Extract the (x, y) coordinate from the center of the cell holding the provided text.  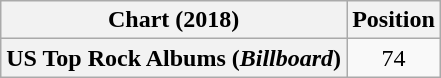
Chart (2018) (174, 20)
74 (394, 58)
US Top Rock Albums (Billboard) (174, 58)
Position (394, 20)
